Return the (x, y) coordinate for the center point of the cell that contains the specified text.  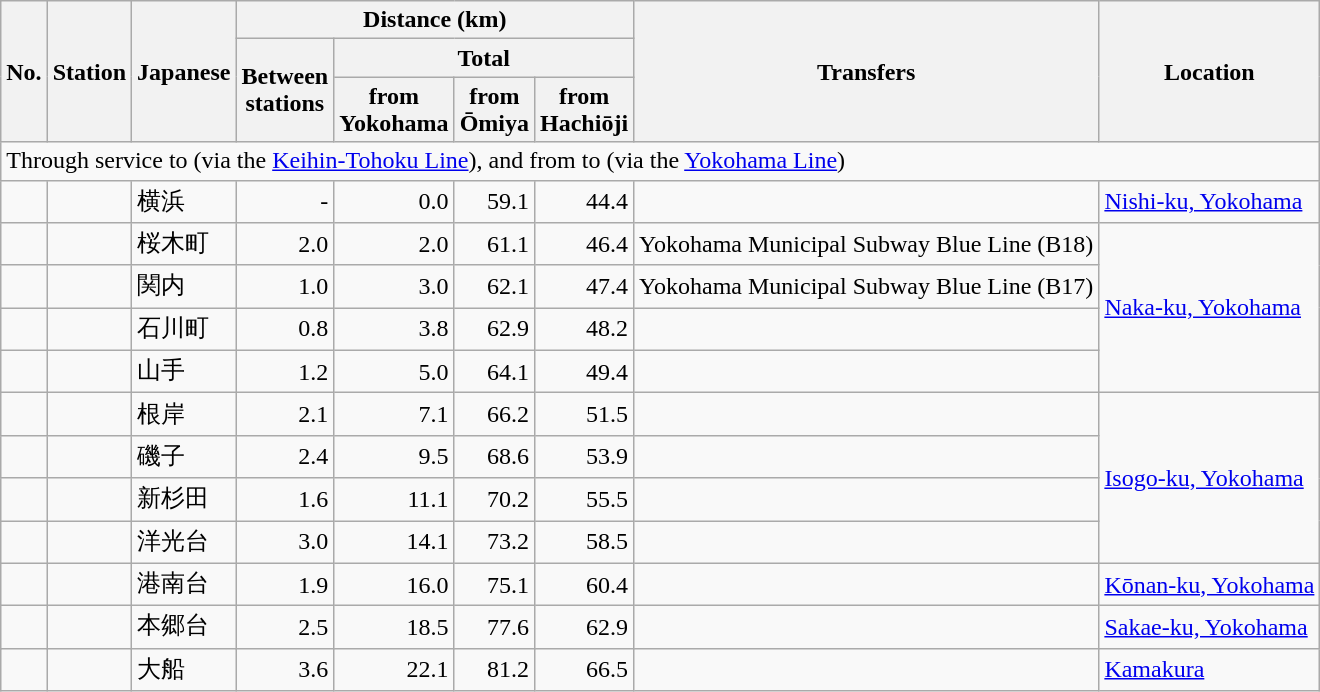
66.2 (494, 414)
Kōnan-ku, Yokohama (1210, 584)
18.5 (394, 628)
64.1 (494, 372)
60.4 (584, 584)
0.0 (394, 202)
大船 (184, 670)
Nishi-ku, Yokohama (1210, 202)
62.1 (494, 286)
44.4 (584, 202)
59.1 (494, 202)
51.5 (584, 414)
新杉田 (184, 500)
No. (24, 72)
9.5 (394, 456)
14.1 (394, 542)
根岸 (184, 414)
58.5 (584, 542)
2.5 (285, 628)
0.8 (285, 330)
75.1 (494, 584)
本郷台 (184, 628)
Yokohama Municipal Subway Blue Line (B18) (866, 244)
Sakae-ku, Yokohama (1210, 628)
1.6 (285, 500)
関内 (184, 286)
Yokohama Municipal Subway Blue Line (B17) (866, 286)
66.5 (584, 670)
7.1 (394, 414)
港南台 (184, 584)
Isogo-ku, Yokohama (1210, 478)
磯子 (184, 456)
Betweenstations (285, 90)
46.4 (584, 244)
桜木町 (184, 244)
48.2 (584, 330)
70.2 (494, 500)
2.4 (285, 456)
Location (1210, 72)
81.2 (494, 670)
Total (484, 58)
2.1 (285, 414)
47.4 (584, 286)
1.2 (285, 372)
Through service to (via the Keihin-Tohoku Line), and from to (via the Yokohama Line) (660, 161)
洋光台 (184, 542)
61.1 (494, 244)
横浜 (184, 202)
1.9 (285, 584)
Kamakura (1210, 670)
Japanese (184, 72)
68.6 (494, 456)
55.5 (584, 500)
山手 (184, 372)
77.6 (494, 628)
22.1 (394, 670)
1.0 (285, 286)
11.1 (394, 500)
53.9 (584, 456)
49.4 (584, 372)
fromHachiōji (584, 110)
16.0 (394, 584)
fromYokohama (394, 110)
Station (89, 72)
石川町 (184, 330)
Naka-ku, Yokohama (1210, 308)
3.6 (285, 670)
- (285, 202)
5.0 (394, 372)
3.8 (394, 330)
73.2 (494, 542)
fromŌmiya (494, 110)
Transfers (866, 72)
Distance (km) (435, 20)
